Return the [X, Y] coordinate for the center point of the cell that contains the specified text.  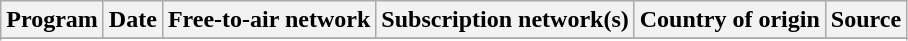
Subscription network(s) [505, 20]
Date [132, 20]
Program [52, 20]
Source [866, 20]
Country of origin [730, 20]
Free-to-air network [268, 20]
